Return the (X, Y) coordinate for the center point of the cell that contains the specified text.  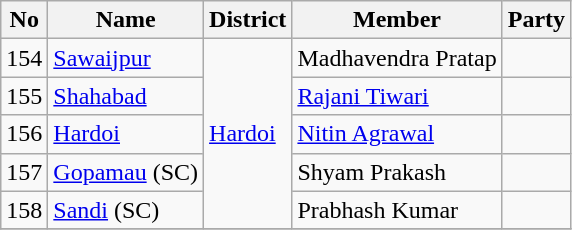
155 (24, 96)
Name (126, 20)
Shyam Prakash (397, 172)
Rajani Tiwari (397, 96)
No (24, 20)
District (248, 20)
156 (24, 134)
Gopamau (SC) (126, 172)
Party (536, 20)
158 (24, 210)
Member (397, 20)
Prabhash Kumar (397, 210)
Madhavendra Pratap (397, 58)
Sandi (SC) (126, 210)
Sawaijpur (126, 58)
154 (24, 58)
Nitin Agrawal (397, 134)
157 (24, 172)
Shahabad (126, 96)
